Identify which cell holds the provided text, then report its (x, y) central coordinate. 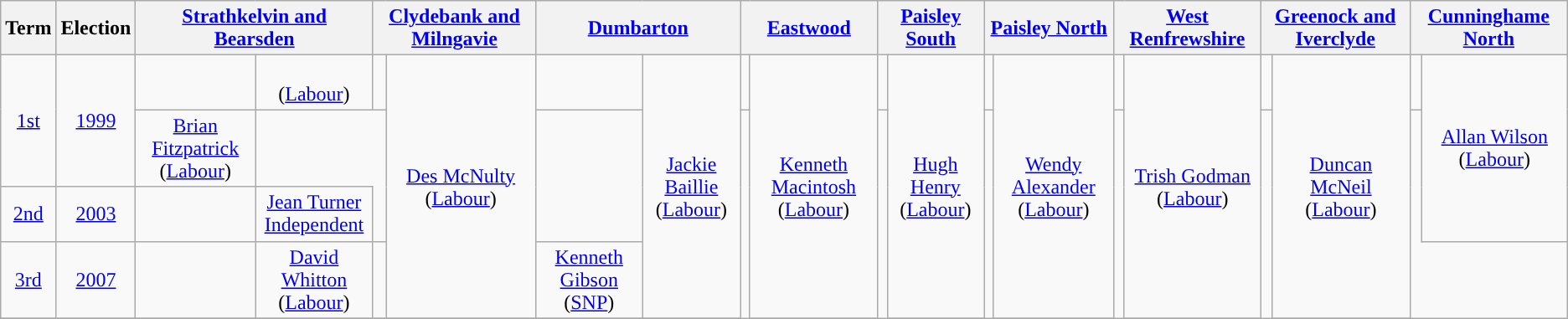
West Renfrewshire (1188, 28)
Trish Godman(Labour) (1193, 187)
2007 (95, 280)
Des McNulty(Labour) (461, 187)
Jean TurnerIndependent (313, 214)
Strathkelvin and Bearsden (255, 28)
Allan Wilson(Labour) (1494, 148)
Hugh Henry(Labour) (935, 187)
Greenock and Iverclyde (1335, 28)
Jackie Baillie(Labour) (692, 187)
(Labour) (313, 82)
Kenneth Gibson(SNP) (590, 280)
Clydebank and Milngavie (454, 28)
3rd (28, 280)
Duncan McNeil(Labour) (1340, 187)
Dumbarton (638, 28)
Paisley North (1049, 28)
1st (28, 121)
Wendy Alexander(Labour) (1054, 187)
David Whitton(Labour) (313, 280)
2003 (95, 214)
Brian Fitzpatrick(Labour) (196, 148)
Cunninghame North (1488, 28)
Eastwood (809, 28)
Term (28, 28)
Kenneth Macintosh(Labour) (814, 187)
Election (95, 28)
2nd (28, 214)
Paisley South (931, 28)
1999 (95, 121)
